Capture the cell that displays the provided text and extract its (x, y) central coordinate. 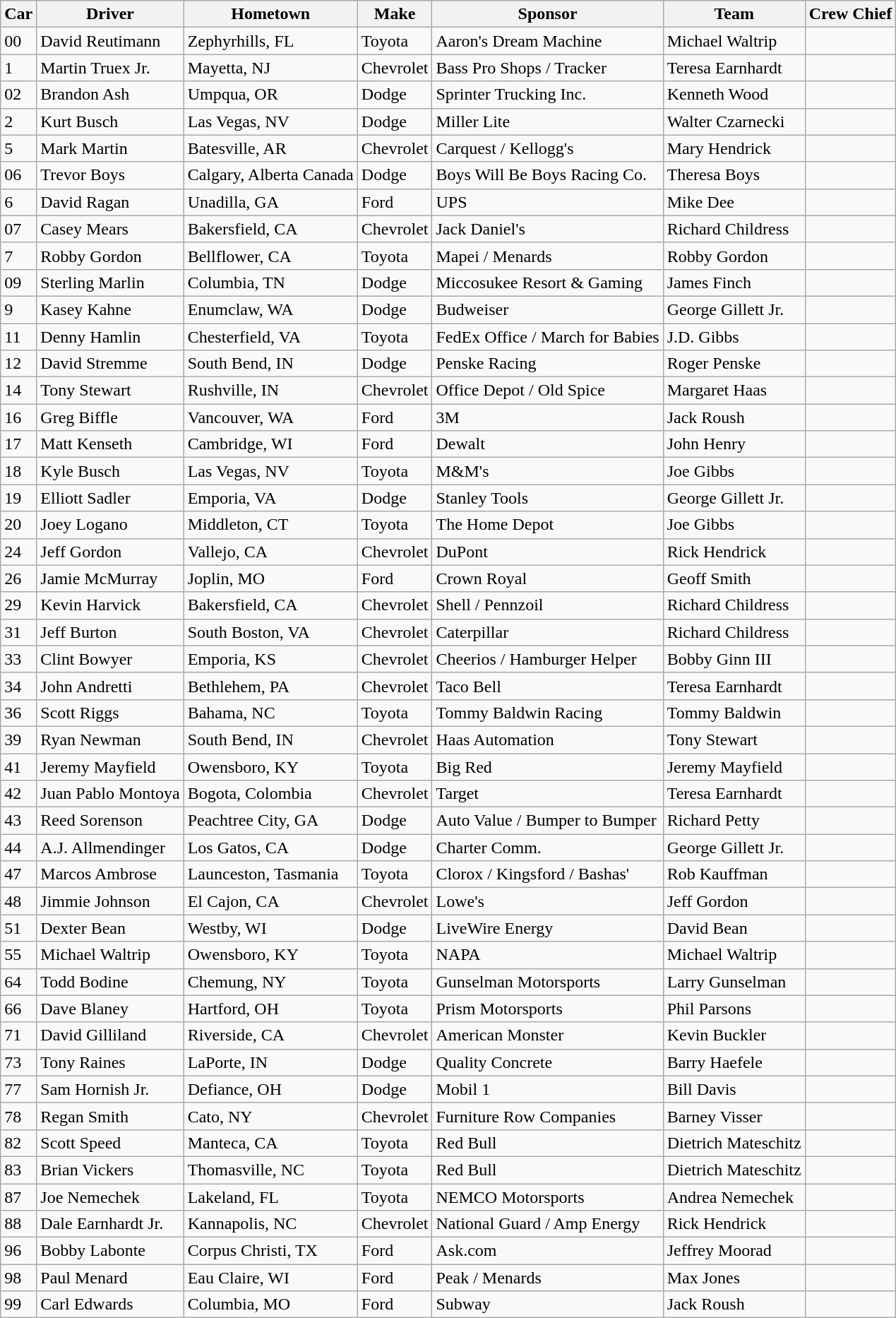
Launceston, Tasmania (270, 874)
Sponsor (548, 14)
Kevin Harvick (110, 605)
Joey Logano (110, 525)
36 (18, 713)
5 (18, 148)
41 (18, 766)
Subway (548, 1305)
82 (18, 1143)
Shell / Pennzoil (548, 605)
16 (18, 417)
Stanley Tools (548, 498)
Bobby Labonte (110, 1251)
Mike Dee (734, 202)
Columbia, MO (270, 1305)
Cato, NY (270, 1116)
Mapei / Menards (548, 256)
David Ragan (110, 202)
David Reutimann (110, 41)
Bogota, Colombia (270, 794)
Zephyrhills, FL (270, 41)
Aaron's Dream Machine (548, 41)
Geoff Smith (734, 578)
39 (18, 740)
Columbia, TN (270, 283)
Calgary, Alberta Canada (270, 175)
Jamie McMurray (110, 578)
Thomasville, NC (270, 1170)
Brian Vickers (110, 1170)
47 (18, 874)
Sprinter Trucking Inc. (548, 95)
Haas Automation (548, 740)
34 (18, 686)
26 (18, 578)
06 (18, 175)
Kevin Buckler (734, 1035)
NEMCO Motorsports (548, 1197)
M&M's (548, 471)
Joe Nemechek (110, 1197)
Big Red (548, 766)
Corpus Christi, TX (270, 1251)
Trevor Boys (110, 175)
24 (18, 552)
LaPorte, IN (270, 1062)
Peak / Menards (548, 1278)
James Finch (734, 283)
Dave Blaney (110, 1009)
99 (18, 1305)
33 (18, 659)
7 (18, 256)
Joplin, MO (270, 578)
Chesterfield, VA (270, 337)
71 (18, 1035)
Richard Petty (734, 821)
Driver (110, 14)
42 (18, 794)
Quality Concrete (548, 1062)
43 (18, 821)
Jeffrey Moorad (734, 1251)
Sterling Marlin (110, 283)
DuPont (548, 552)
Clorox / Kingsford / Bashas' (548, 874)
6 (18, 202)
Emporia, KS (270, 659)
Rushville, IN (270, 391)
Middleton, CT (270, 525)
Kannapolis, NC (270, 1224)
Greg Biffle (110, 417)
44 (18, 848)
77 (18, 1089)
14 (18, 391)
66 (18, 1009)
Bass Pro Shops / Tracker (548, 68)
Miller Lite (548, 121)
Ryan Newman (110, 740)
02 (18, 95)
20 (18, 525)
Bill Davis (734, 1089)
Batesville, AR (270, 148)
Larry Gunselman (734, 982)
Vancouver, WA (270, 417)
The Home Depot (548, 525)
John Andretti (110, 686)
Charter Comm. (548, 848)
FedEx Office / March for Babies (548, 337)
Juan Pablo Montoya (110, 794)
Defiance, OH (270, 1089)
Budweiser (548, 309)
Auto Value / Bumper to Bumper (548, 821)
Clint Bowyer (110, 659)
Tony Raines (110, 1062)
Unadilla, GA (270, 202)
Scott Speed (110, 1143)
Brandon Ash (110, 95)
El Cajon, CA (270, 901)
Kyle Busch (110, 471)
Martin Truex Jr. (110, 68)
Peachtree City, GA (270, 821)
Crew Chief (850, 14)
Ask.com (548, 1251)
Matt Kenseth (110, 444)
Hometown (270, 14)
Tommy Baldwin (734, 713)
Rob Kauffman (734, 874)
Eau Claire, WI (270, 1278)
NAPA (548, 955)
UPS (548, 202)
48 (18, 901)
Reed Sorenson (110, 821)
55 (18, 955)
Taco Bell (548, 686)
J.D. Gibbs (734, 337)
Carl Edwards (110, 1305)
Max Jones (734, 1278)
Todd Bodine (110, 982)
83 (18, 1170)
Manteca, CA (270, 1143)
Tommy Baldwin Racing (548, 713)
Lowe's (548, 901)
2 (18, 121)
Mobil 1 (548, 1089)
Bethlehem, PA (270, 686)
Margaret Haas (734, 391)
Barney Visser (734, 1116)
96 (18, 1251)
Car (18, 14)
Regan Smith (110, 1116)
Team (734, 14)
Casey Mears (110, 229)
12 (18, 364)
Target (548, 794)
David Stremme (110, 364)
51 (18, 928)
Theresa Boys (734, 175)
Kenneth Wood (734, 95)
Paul Menard (110, 1278)
Mark Martin (110, 148)
Penske Racing (548, 364)
98 (18, 1278)
09 (18, 283)
Dewalt (548, 444)
Make (395, 14)
17 (18, 444)
31 (18, 632)
Hartford, OH (270, 1009)
00 (18, 41)
David Gilliland (110, 1035)
Walter Czarnecki (734, 121)
Carquest / Kellogg's (548, 148)
3M (548, 417)
South Boston, VA (270, 632)
Kurt Busch (110, 121)
Riverside, CA (270, 1035)
LiveWire Energy (548, 928)
Elliott Sadler (110, 498)
John Henry (734, 444)
Gunselman Motorsports (548, 982)
Furniture Row Companies (548, 1116)
29 (18, 605)
19 (18, 498)
Mayetta, NJ (270, 68)
Vallejo, CA (270, 552)
11 (18, 337)
Lakeland, FL (270, 1197)
Umpqua, OR (270, 95)
88 (18, 1224)
A.J. Allmendinger (110, 848)
Bobby Ginn III (734, 659)
07 (18, 229)
Kasey Kahne (110, 309)
Dale Earnhardt Jr. (110, 1224)
Chemung, NY (270, 982)
Los Gatos, CA (270, 848)
American Monster (548, 1035)
Jeff Burton (110, 632)
Sam Hornish Jr. (110, 1089)
9 (18, 309)
Prism Motorsports (548, 1009)
Miccosukee Resort & Gaming (548, 283)
73 (18, 1062)
Caterpillar (548, 632)
78 (18, 1116)
Roger Penske (734, 364)
Boys Will Be Boys Racing Co. (548, 175)
Cambridge, WI (270, 444)
Office Depot / Old Spice (548, 391)
Westby, WI (270, 928)
National Guard / Amp Energy (548, 1224)
Mary Hendrick (734, 148)
Bellflower, CA (270, 256)
Dexter Bean (110, 928)
Barry Haefele (734, 1062)
87 (18, 1197)
David Bean (734, 928)
Phil Parsons (734, 1009)
Enumclaw, WA (270, 309)
64 (18, 982)
1 (18, 68)
Bahama, NC (270, 713)
Crown Royal (548, 578)
18 (18, 471)
Denny Hamlin (110, 337)
Cheerios / Hamburger Helper (548, 659)
Marcos Ambrose (110, 874)
Scott Riggs (110, 713)
Andrea Nemechek (734, 1197)
Emporia, VA (270, 498)
Jimmie Johnson (110, 901)
Jack Daniel's (548, 229)
